Detect which cell encompasses the target text, then output its (X, Y) center coordinate. 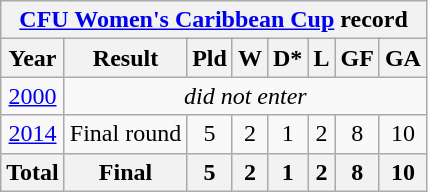
2000 (33, 96)
Result (125, 58)
CFU Women's Caribbean Cup record (214, 20)
Final (125, 172)
L (322, 58)
did not enter (245, 96)
Pld (210, 58)
GA (402, 58)
D* (287, 58)
Final round (125, 134)
2014 (33, 134)
W (250, 58)
Total (33, 172)
GF (357, 58)
Year (33, 58)
